Search for the cell housing the specified text and yield its [x, y] center coordinate. 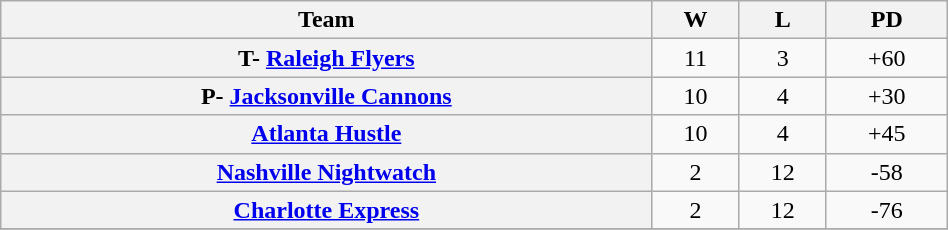
+30 [886, 96]
Nashville Nightwatch [326, 172]
W [696, 20]
P- Jacksonville Cannons [326, 96]
-58 [886, 172]
+45 [886, 134]
L [782, 20]
Team [326, 20]
T- Raleigh Flyers [326, 58]
3 [782, 58]
-76 [886, 210]
Charlotte Express [326, 210]
PD [886, 20]
11 [696, 58]
Atlanta Hustle [326, 134]
+60 [886, 58]
